Search for the cell housing the specified text and yield its (x, y) center coordinate. 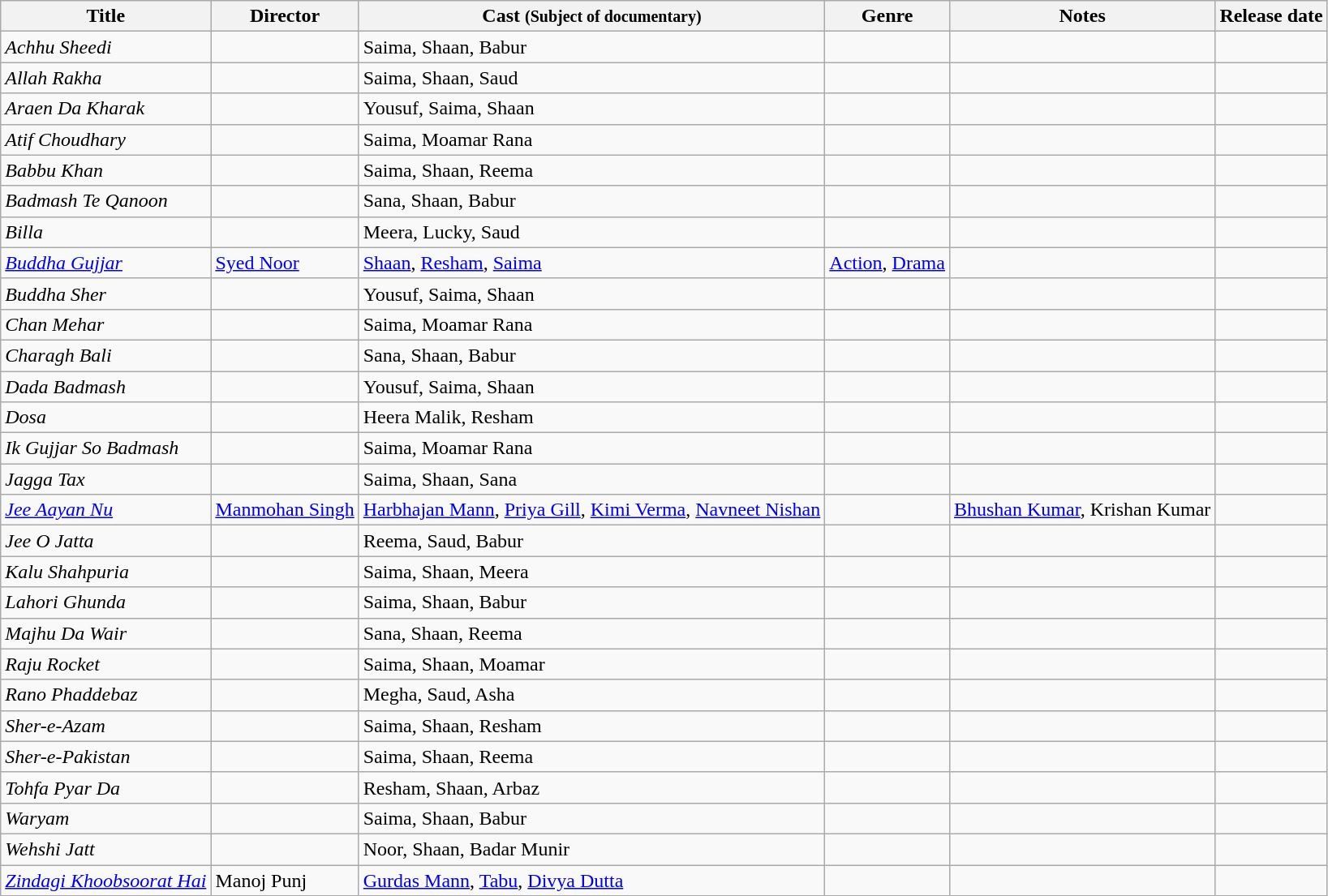
Buddha Gujjar (105, 263)
Reema, Saud, Babur (592, 541)
Saima, Shaan, Sana (592, 479)
Billa (105, 232)
Allah Rakha (105, 78)
Sher-e-Pakistan (105, 757)
Araen Da Kharak (105, 109)
Genre (887, 16)
Dada Badmash (105, 387)
Manoj Punj (285, 880)
Release date (1271, 16)
Waryam (105, 818)
Shaan, Resham, Saima (592, 263)
Megha, Saud, Asha (592, 695)
Bhushan Kumar, Krishan Kumar (1082, 510)
Jee Aayan Nu (105, 510)
Achhu Sheedi (105, 47)
Chan Mehar (105, 324)
Cast (Subject of documentary) (592, 16)
Sher-e-Azam (105, 726)
Noor, Shaan, Badar Munir (592, 849)
Heera Malik, Resham (592, 418)
Buddha Sher (105, 294)
Raju Rocket (105, 664)
Lahori Ghunda (105, 602)
Title (105, 16)
Saima, Shaan, Moamar (592, 664)
Harbhajan Mann, Priya Gill, Kimi Verma, Navneet Nishan (592, 510)
Tohfa Pyar Da (105, 787)
Director (285, 16)
Kalu Shahpuria (105, 572)
Wehshi Jatt (105, 849)
Action, Drama (887, 263)
Majhu Da Wair (105, 633)
Atif Choudhary (105, 139)
Zindagi Khoobsoorat Hai (105, 880)
Notes (1082, 16)
Gurdas Mann, Tabu, Divya Dutta (592, 880)
Sana, Shaan, Reema (592, 633)
Rano Phaddebaz (105, 695)
Ik Gujjar So Badmash (105, 448)
Jagga Tax (105, 479)
Resham, Shaan, Arbaz (592, 787)
Meera, Lucky, Saud (592, 232)
Dosa (105, 418)
Saima, Shaan, Saud (592, 78)
Babbu Khan (105, 170)
Saima, Shaan, Meera (592, 572)
Badmash Te Qanoon (105, 201)
Saima, Shaan, Resham (592, 726)
Manmohan Singh (285, 510)
Charagh Bali (105, 355)
Jee O Jatta (105, 541)
Syed Noor (285, 263)
